Return the [x, y] coordinate for the center point of the cell that contains the specified text.  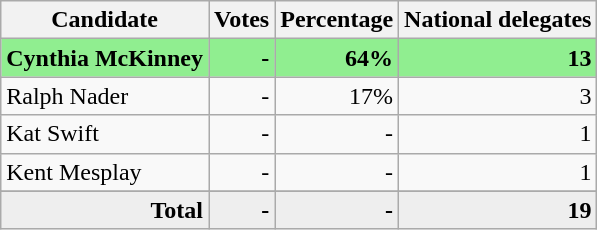
National delegates [498, 20]
Votes [241, 20]
Kent Mesplay [105, 172]
Kat Swift [105, 134]
64% [337, 58]
3 [498, 96]
17% [337, 96]
19 [498, 210]
Total [105, 210]
Percentage [337, 20]
Ralph Nader [105, 96]
13 [498, 58]
Candidate [105, 20]
Cynthia McKinney [105, 58]
